Return [x, y] of the center of cell containing provided text 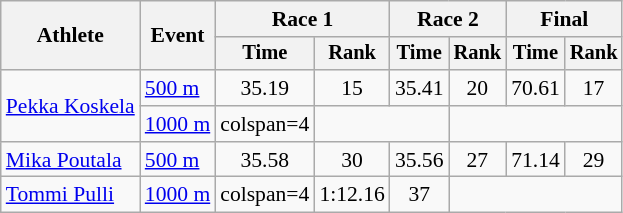
20 [478, 88]
35.41 [420, 88]
35.56 [420, 160]
Race 1 [302, 19]
17 [594, 88]
35.58 [264, 160]
Race 2 [448, 19]
Mika Poutala [70, 160]
Final [564, 19]
30 [352, 160]
15 [352, 88]
37 [420, 195]
71.14 [536, 160]
29 [594, 160]
Tommi Pulli [70, 195]
27 [478, 160]
Pekka Koskela [70, 106]
Athlete [70, 36]
70.61 [536, 88]
Event [178, 36]
1:12.16 [352, 195]
35.19 [264, 88]
